Return the (X, Y) coordinate for the center point of the cell that contains the specified text.  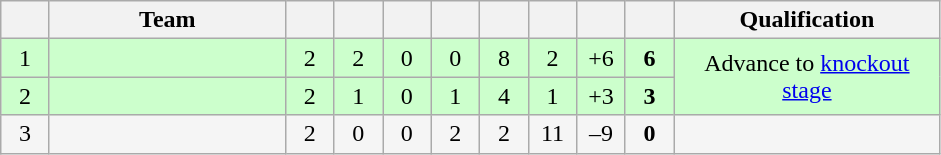
4 (504, 96)
+6 (602, 58)
11 (552, 134)
–9 (602, 134)
8 (504, 58)
Advance to knockout stage (807, 77)
Qualification (807, 20)
+3 (602, 96)
Team (167, 20)
6 (650, 58)
